Locate the cell with the specified text and output its (X, Y) center coordinate. 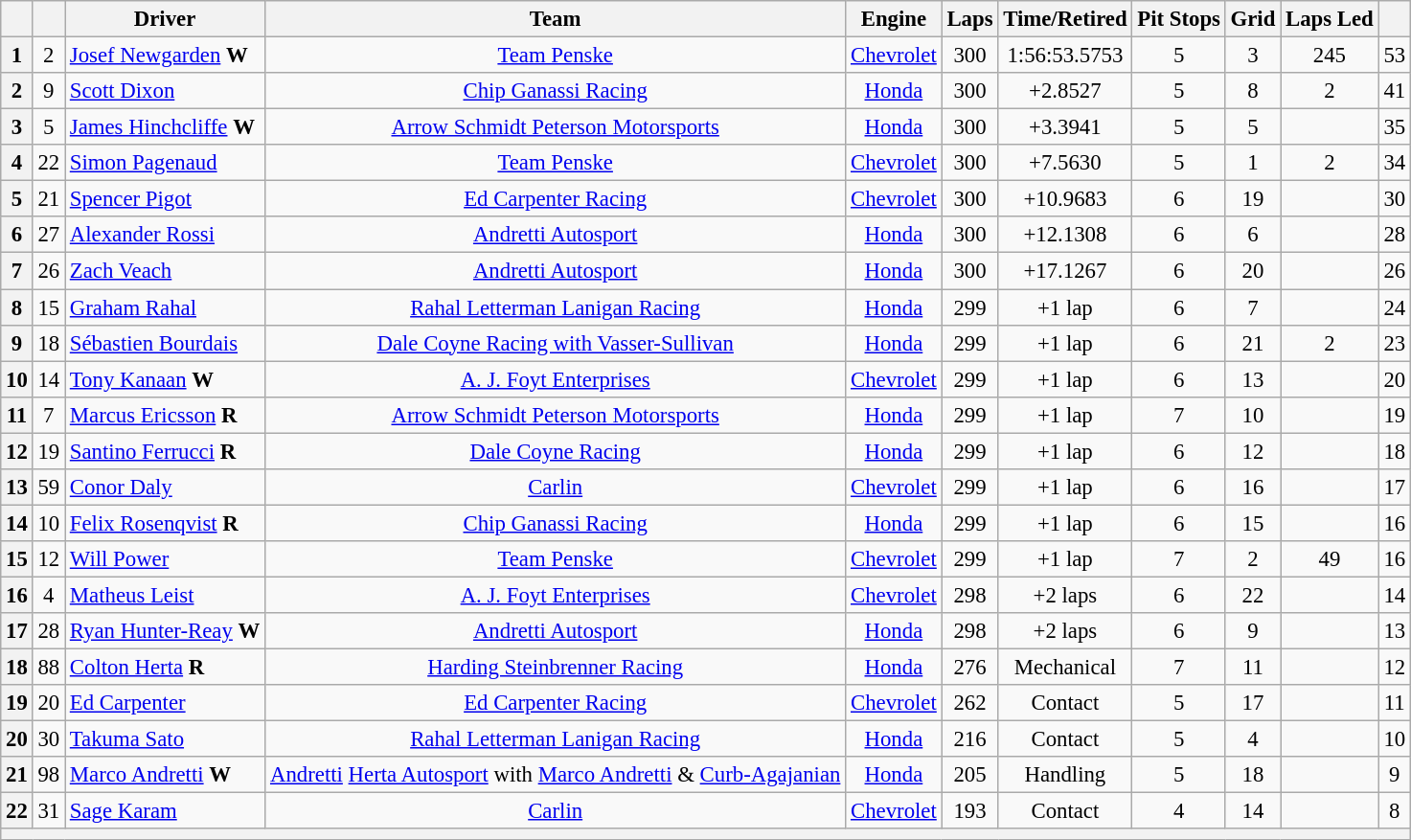
Harding Steinbrenner Racing (556, 668)
41 (1395, 91)
193 (969, 811)
Tony Kanaan W (165, 379)
Graham Rahal (165, 307)
Colton Herta R (165, 668)
35 (1395, 127)
216 (969, 739)
Will Power (165, 559)
245 (1330, 56)
Handling (1065, 775)
Scott Dixon (165, 91)
34 (1395, 163)
+7.5630 (1065, 163)
205 (969, 775)
Matheus Leist (165, 595)
31 (48, 811)
Josef Newgarden W (165, 56)
Laps (969, 19)
+3.3941 (1065, 127)
+17.1267 (1065, 271)
Marco Andretti W (165, 775)
Marcus Ericsson R (165, 415)
Andretti Herta Autosport with Marco Andretti & Curb-Agajanian (556, 775)
James Hinchcliffe W (165, 127)
276 (969, 668)
Dale Coyne Racing with Vasser-Sullivan (556, 343)
262 (969, 703)
+2.8527 (1065, 91)
88 (48, 668)
Ryan Hunter-Reay W (165, 631)
Simon Pagenaud (165, 163)
98 (48, 775)
Ed Carpenter (165, 703)
Driver (165, 19)
Sébastien Bourdais (165, 343)
Engine (894, 19)
Felix Rosenqvist R (165, 523)
24 (1395, 307)
Zach Veach (165, 271)
59 (48, 488)
53 (1395, 56)
Santino Ferrucci R (165, 451)
Sage Karam (165, 811)
23 (1395, 343)
Time/Retired (1065, 19)
Conor Daly (165, 488)
+12.1308 (1065, 235)
Takuma Sato (165, 739)
Laps Led (1330, 19)
Spencer Pigot (165, 199)
+10.9683 (1065, 199)
Dale Coyne Racing (556, 451)
Mechanical (1065, 668)
Pit Stops (1178, 19)
27 (48, 235)
49 (1330, 559)
1:56:53.5753 (1065, 56)
Team (556, 19)
Grid (1253, 19)
Alexander Rossi (165, 235)
